Search for the cell housing the specified text and yield its (X, Y) center coordinate. 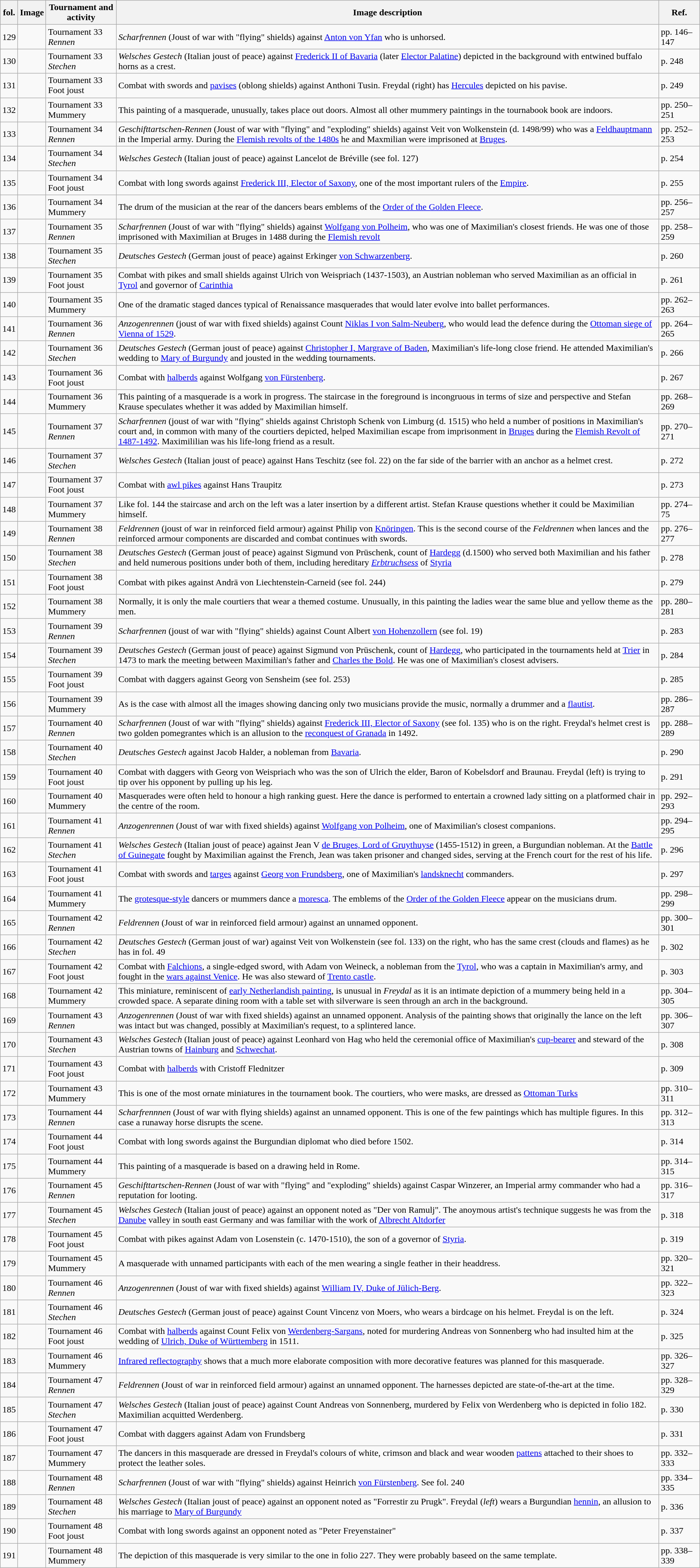
138 (9, 256)
p. 297 (679, 874)
152 (9, 607)
p. 325 (679, 1337)
Deutsches Gestech against Jacob Halder, a nobleman from Bavaria. (387, 752)
Welsches Gestech (Italian joust of peace) against Hans Teschitz (see fol. 22) on the far side of the barrier with an anchor as a helmet crest. (387, 461)
Tournament 39 Rennen (81, 630)
p. 279 (679, 582)
The depiction of this masquerade is very similar to the one in folio 227. They were probably baseed on the same template. (387, 1556)
pp. 310–311 (679, 1093)
p. 314 (679, 1142)
pp. 268–269 (679, 402)
135 (9, 182)
Deutsches Gestech (German joust of peace) against Count Vincenz von Moers, who wears a birdcage on his helmet. Freydal is on the left. (387, 1312)
p. 291 (679, 777)
144 (9, 402)
pp. 312–313 (679, 1117)
181 (9, 1312)
Tournament 35 Stechen (81, 256)
p. 283 (679, 630)
pp. 262–263 (679, 304)
175 (9, 1166)
The drum of the musician at the rear of the dancers bears emblems of the Order of the Golden Fleece. (387, 207)
Tournament 38 Stechen (81, 558)
Ref. (679, 13)
p. 308 (679, 1044)
Scharfrennen (joust of war with "flying" shields) against Count Albert von Hohenzollern (see fol. 19) (387, 630)
Tournament 44 Foot joust (81, 1142)
pp. 300–301 (679, 923)
Combat with pikes against Adam von Losenstein (c. 1470-1510), the son of a governor of Styria. (387, 1239)
Tournament 38 Rennen (81, 533)
162 (9, 850)
p. 285 (679, 679)
Feldrennen (Joust of war in reinforced field armour) against an unnamed opponent. The harnesses depicted are state-of-the-art at the time. (387, 1385)
Tournament 34 Mummery (81, 207)
137 (9, 231)
Deutsches Gestech (German joust of peace) against Erkinger von Schwarzenberg. (387, 256)
Tournament 33 Stechen (81, 61)
Combat with pikes against Andrä von Liechtenstein-Carneid (see fol. 244) (387, 582)
p. 267 (679, 378)
Tournament 40 Stechen (81, 752)
142 (9, 353)
Image (32, 13)
Tournament 40 Foot joust (81, 777)
p. 284 (679, 655)
155 (9, 679)
Tournament 36 Mummery (81, 402)
Tournament 37 Stechen (81, 461)
Combat with long swords against an opponent noted as "Peter Freyenstainer" (387, 1531)
Tournament 41 Stechen (81, 850)
183 (9, 1360)
Tournament 48 Stechen (81, 1507)
p. 254 (679, 159)
Tournament 42 Mummery (81, 995)
p. 336 (679, 1507)
Combat with swords and targes against Georg von Frundsberg, one of Maximilian's landsknecht commanders. (387, 874)
Tournament 43 Mummery (81, 1093)
p. 260 (679, 256)
Infrared reflectography shows that a much more elaborate composition with more decorative features was planned for this masquerade. (387, 1360)
Combat with swords and pavises (oblong shields) against Anthoni Tusin. Freydal (right) has Hercules depicted on his pavise. (387, 85)
Tournament 46 Stechen (81, 1312)
191 (9, 1556)
pp. 332–333 (679, 1458)
As is the case with almost all the images showing dancing only two musicians provide the music, normally a drummer and a flautist. (387, 704)
141 (9, 329)
Tournament 39 Stechen (81, 655)
Tournament 42 Rennen (81, 923)
pp. 316–317 (679, 1191)
129 (9, 37)
The grotesque-style dancers or mummers dance a moresca. The emblems of the Order of the Golden Fleece appear on the musicians drum. (387, 898)
p. 309 (679, 1069)
Tournament 46 Foot joust (81, 1337)
Combat with daggers against Adam von Frundsberg (387, 1434)
132 (9, 110)
pp. 294–295 (679, 826)
p. 331 (679, 1434)
145 (9, 431)
140 (9, 304)
Tournament 35 Rennen (81, 231)
pp. 252–253 (679, 134)
Combat with halberds against Wolfgang von Fürstenberg. (387, 378)
Tournament 37 Mummery (81, 509)
pp. 250–251 (679, 110)
Tournament 38 Foot joust (81, 582)
pp. 326–327 (679, 1360)
p. 330 (679, 1409)
p. 296 (679, 850)
A masquerade with unnamed participants with each of the men wearing a single feather in their headdress. (387, 1263)
Tournament 42 Stechen (81, 947)
Tournament 33 Mummery (81, 110)
178 (9, 1239)
p. 302 (679, 947)
Tournament 33 Foot joust (81, 85)
pp. 334–335 (679, 1482)
p. 303 (679, 972)
189 (9, 1507)
190 (9, 1531)
p. 248 (679, 61)
p. 272 (679, 461)
Feldrennen (Joust of war in reinforced field armour) against an unnamed opponent. (387, 923)
pp. 286–287 (679, 704)
165 (9, 923)
Tournament 40 Mummery (81, 801)
146 (9, 461)
Tournament 47 Rennen (81, 1385)
Tournament 47 Foot joust (81, 1434)
Tournament 45 Foot joust (81, 1239)
p. 255 (679, 182)
184 (9, 1385)
p. 273 (679, 485)
p. 249 (679, 85)
Anzogenrennen (Joust of war with fixed shields) against William IV, Duke of Jülich-Berg. (387, 1288)
Combat with daggers against Georg von Sensheim (see fol. 253) (387, 679)
Tournament 36 Rennen (81, 329)
Tournament 37 Foot joust (81, 485)
pp. 274–75 (679, 509)
Tournament 34 Rennen (81, 134)
161 (9, 826)
173 (9, 1117)
pp. 270–271 (679, 431)
pp. 280–281 (679, 607)
pp. 304–305 (679, 995)
pp. 288–289 (679, 728)
177 (9, 1215)
Combat with awl pikes against Hans Traupitz (387, 485)
Tournament 47 Stechen (81, 1409)
167 (9, 972)
153 (9, 630)
186 (9, 1434)
139 (9, 280)
Tournament 41 Rennen (81, 826)
Image description (387, 13)
Tournament 35 Foot joust (81, 280)
Tournament 46 Mummery (81, 1360)
185 (9, 1409)
Tournament 48 Rennen (81, 1482)
p. 324 (679, 1312)
Scharfrennen (Joust of war with "flying" shields) against Anton von Yfan who is unhorsed. (387, 37)
156 (9, 704)
Tournament 45 Rennen (81, 1191)
Tournament 42 Foot joust (81, 972)
p. 318 (679, 1215)
130 (9, 61)
Tournament 44 Rennen (81, 1117)
Welsches Gestech (Italian joust of peace) against Lancelot de Bréville (see fol. 127) (387, 159)
174 (9, 1142)
Tournament 46 Rennen (81, 1288)
Tournament 41 Foot joust (81, 874)
pp. 328–329 (679, 1385)
187 (9, 1458)
Tournament 40 Rennen (81, 728)
168 (9, 995)
pp. 264–265 (679, 329)
pp. 320–321 (679, 1263)
Tournament 48 Foot joust (81, 1531)
Tournament 33 Rennen (81, 37)
Combat with halberds with Cristoff Flednitzer (387, 1069)
pp. 314–315 (679, 1166)
136 (9, 207)
pp. 276–277 (679, 533)
188 (9, 1482)
p. 319 (679, 1239)
This painting of a masquerade, unusually, takes place out doors. Almost all other mummery paintings in the tournabook book are indoors. (387, 110)
pp. 256–257 (679, 207)
154 (9, 655)
Tournament 43 Stechen (81, 1044)
Tournament 36 Foot joust (81, 378)
150 (9, 558)
Tournament 36 Stechen (81, 353)
159 (9, 777)
One of the dramatic staged dances typical of Renaissance masquerades that would later evolve into ballet performances. (387, 304)
149 (9, 533)
pp. 258–259 (679, 231)
Scharfrennen (Joust of war with "flying" shields) against Heinrich von Fürstenberg. See fol. 240 (387, 1482)
147 (9, 485)
Tournament 45 Stechen (81, 1215)
169 (9, 1020)
Anzogenrennen (Joust of war with fixed shields) against Wolfgang von Polheim, one of Maximilian's closest companions. (387, 826)
Tournament 34 Foot joust (81, 182)
p. 337 (679, 1531)
pp. 322–323 (679, 1288)
Tournament 45 Mummery (81, 1263)
p. 278 (679, 558)
Tournament and activity (81, 13)
Tournament 47 Mummery (81, 1458)
179 (9, 1263)
Combat with long swords against Frederick III, Elector of Saxony, one of the most important rulers of the Empire. (387, 182)
Tournament 43 Foot joust (81, 1069)
Combat with long swords against the Burgundian diplomat who died before 1502. (387, 1142)
133 (9, 134)
158 (9, 752)
164 (9, 898)
151 (9, 582)
p. 290 (679, 752)
148 (9, 509)
Tournament 34 Stechen (81, 159)
131 (9, 85)
fol. (9, 13)
Tournament 43 Rennen (81, 1020)
Tournament 35 Mummery (81, 304)
171 (9, 1069)
134 (9, 159)
163 (9, 874)
Tournament 48 Mummery (81, 1556)
Tournament 39 Foot joust (81, 679)
pp. 338–339 (679, 1556)
Tournament 37 Rennen (81, 431)
pp. 298–299 (679, 898)
p. 266 (679, 353)
Tournament 39 Mummery (81, 704)
157 (9, 728)
170 (9, 1044)
Tournament 44 Mummery (81, 1166)
160 (9, 801)
182 (9, 1337)
166 (9, 947)
180 (9, 1288)
This painting of a masquerade is based on a drawing held in Rome. (387, 1166)
172 (9, 1093)
p. 261 (679, 280)
143 (9, 378)
pp. 146–147 (679, 37)
Tournament 38 Mummery (81, 607)
This is one of the most ornate miniatures in the tournament book. The courtiers, who were masks, are dressed as Ottoman Turks (387, 1093)
pp. 292–293 (679, 801)
pp. 306–307 (679, 1020)
176 (9, 1191)
Tournament 41 Mummery (81, 898)
